Search for the cell housing the specified text and yield its [X, Y] center coordinate. 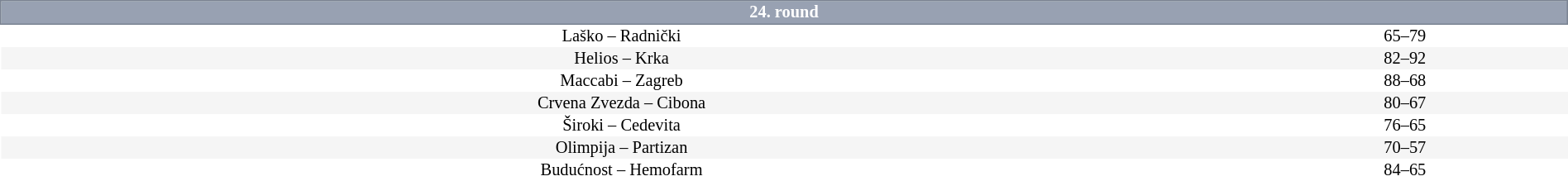
82–92 [1404, 58]
Laško – Radnički [622, 36]
Budućnost – Hemofarm [622, 170]
Olimpija – Partizan [622, 147]
Crvena Zvezda – Cibona [622, 102]
65–79 [1404, 36]
76–65 [1404, 126]
70–57 [1404, 147]
24. round [784, 12]
Maccabi – Zagreb [622, 81]
88–68 [1404, 81]
84–65 [1404, 170]
80–67 [1404, 102]
Široki – Cedevita [622, 126]
Helios – Krka [622, 58]
